Identify which cell holds the provided text, then report its (x, y) central coordinate. 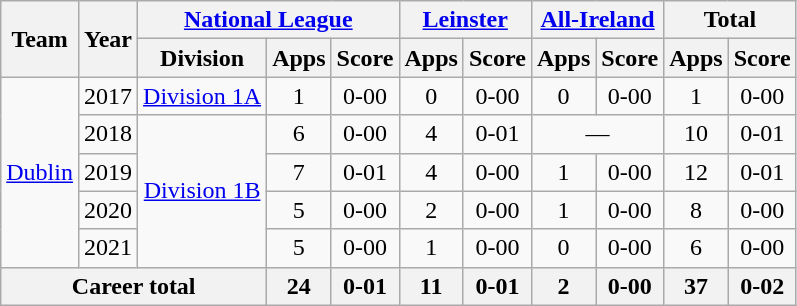
Year (108, 39)
11 (431, 286)
37 (696, 286)
Division 1A (202, 96)
Dublin (40, 172)
2020 (108, 210)
Team (40, 39)
National League (268, 20)
2019 (108, 172)
2021 (108, 248)
24 (299, 286)
7 (299, 172)
2017 (108, 96)
Career total (134, 286)
0-02 (762, 286)
Total (730, 20)
12 (696, 172)
2018 (108, 134)
— (597, 134)
Leinster (465, 20)
10 (696, 134)
8 (696, 210)
Division (202, 58)
Division 1B (202, 191)
All-Ireland (597, 20)
